Provide the (x, y) coordinate of the cell's center where the given text is located.  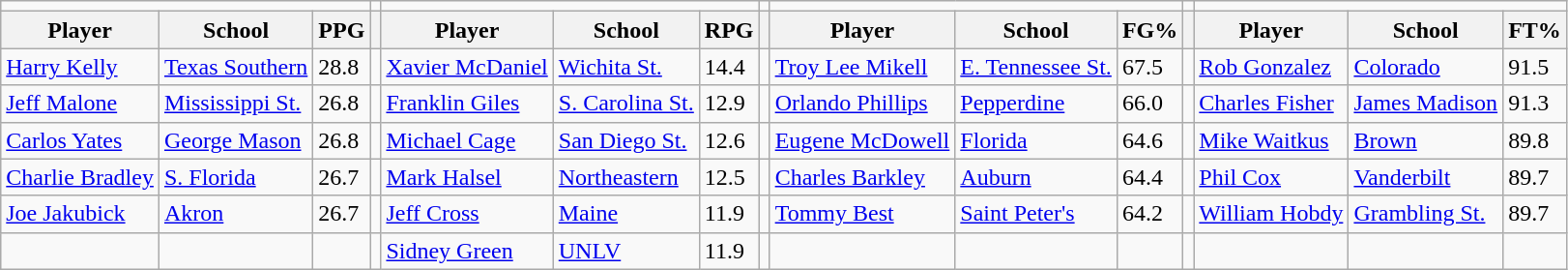
PPG (342, 30)
64.2 (1149, 214)
Charles Fisher (1271, 104)
Grambling St. (1426, 214)
Akron (236, 214)
Texas Southern (236, 67)
Maine (626, 214)
Xavier McDaniel (467, 67)
Joe Jakubick (80, 214)
RPG (729, 30)
Orlando Phillips (862, 104)
Jeff Malone (80, 104)
Saint Peter's (1036, 214)
Mark Halsel (467, 177)
Brown (1426, 140)
Wichita St. (626, 67)
William Hobdy (1271, 214)
Sidney Green (467, 251)
Rob Gonzalez (1271, 67)
Harry Kelly (80, 67)
S. Carolina St. (626, 104)
12.9 (729, 104)
64.4 (1149, 177)
Colorado (1426, 67)
12.6 (729, 140)
91.3 (1535, 104)
Jeff Cross (467, 214)
64.6 (1149, 140)
Mike Waitkus (1271, 140)
Vanderbilt (1426, 177)
91.5 (1535, 67)
66.0 (1149, 104)
Charlie Bradley (80, 177)
Michael Cage (467, 140)
Franklin Giles (467, 104)
Phil Cox (1271, 177)
George Mason (236, 140)
28.8 (342, 67)
FG% (1149, 30)
FT% (1535, 30)
Northeastern (626, 177)
Tommy Best (862, 214)
14.4 (729, 67)
Eugene McDowell (862, 140)
Mississippi St. (236, 104)
Auburn (1036, 177)
89.8 (1535, 140)
UNLV (626, 251)
Carlos Yates (80, 140)
67.5 (1149, 67)
Troy Lee Mikell (862, 67)
Charles Barkley (862, 177)
Florida (1036, 140)
James Madison (1426, 104)
Pepperdine (1036, 104)
San Diego St. (626, 140)
S. Florida (236, 177)
E. Tennessee St. (1036, 67)
12.5 (729, 177)
